Find where the given text appears and provide that cell's center as [X, Y] coordinate. 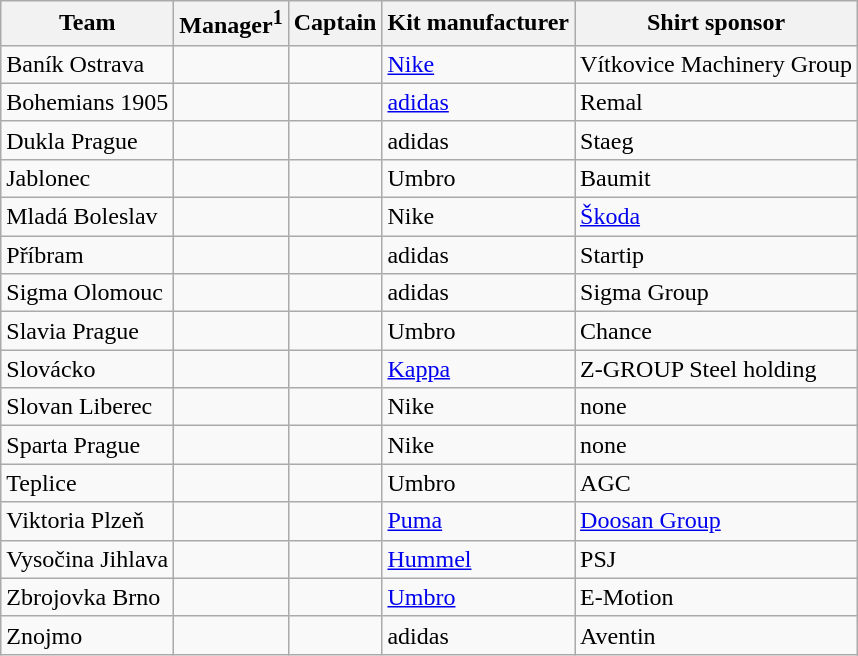
Sigma Olomouc [88, 293]
Remal [716, 102]
Manager1 [231, 24]
Startip [716, 255]
Baumit [716, 178]
Puma [478, 521]
Příbram [88, 255]
PSJ [716, 559]
Dukla Prague [88, 140]
E-Motion [716, 597]
Viktoria Plzeň [88, 521]
Kit manufacturer [478, 24]
Slavia Prague [88, 331]
Z-GROUP Steel holding [716, 369]
Hummel [478, 559]
Mladá Boleslav [88, 217]
AGC [716, 483]
Škoda [716, 217]
Staeg [716, 140]
Captain [335, 24]
Zbrojovka Brno [88, 597]
Slovácko [88, 369]
Jablonec [88, 178]
Vysočina Jihlava [88, 559]
Sparta Prague [88, 445]
Vítkovice Machinery Group [716, 64]
Bohemians 1905 [88, 102]
Kappa [478, 369]
Team [88, 24]
Doosan Group [716, 521]
Shirt sponsor [716, 24]
Sigma Group [716, 293]
Teplice [88, 483]
Znojmo [88, 635]
Baník Ostrava [88, 64]
Chance [716, 331]
Slovan Liberec [88, 407]
Aventin [716, 635]
